Capture the cell that displays the provided text and extract its (x, y) central coordinate. 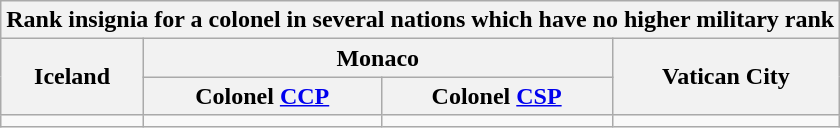
Monaco (378, 58)
Colonel CSP (496, 96)
Colonel CCP (262, 96)
Rank insignia for a colonel in several nations which have no higher military rank (420, 20)
Vatican City (726, 77)
Iceland (72, 77)
